Find where the given text appears and provide that cell's center as [X, Y] coordinate. 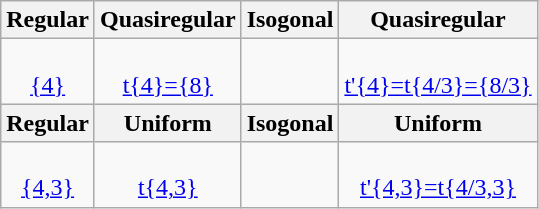
{4} [48, 72]
t{4,3} [168, 174]
t'{4,3}=t{4/3,3} [438, 174]
t{4}={8} [168, 72]
t'{4}=t{4/3}={8/3} [438, 72]
{4,3} [48, 174]
